Identify which cell holds the provided text, then report its (X, Y) central coordinate. 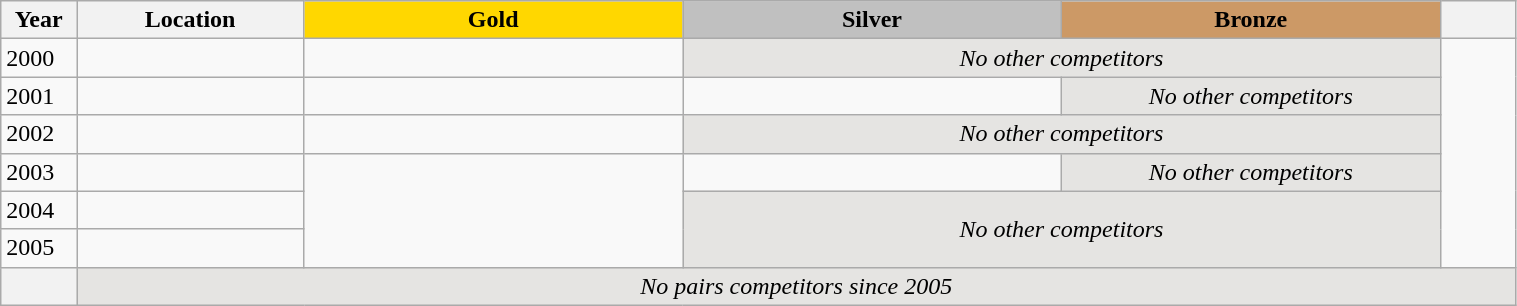
2000 (39, 58)
Year (39, 20)
Gold (494, 20)
2004 (39, 210)
Silver (872, 20)
2002 (39, 134)
No pairs competitors since 2005 (796, 286)
2001 (39, 96)
Location (190, 20)
2005 (39, 248)
2003 (39, 172)
Bronze (1250, 20)
